Output the [X, Y] coordinate of the center of the cell containing the given text.  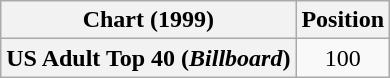
US Adult Top 40 (Billboard) [148, 58]
100 [343, 58]
Position [343, 20]
Chart (1999) [148, 20]
